Detect which cell encompasses the target text, then output its (x, y) center coordinate. 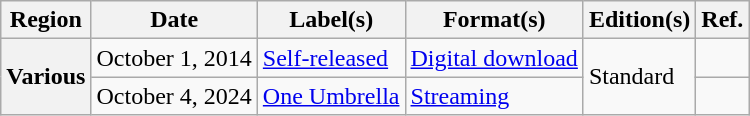
Region (46, 20)
Date (174, 20)
October 1, 2014 (174, 58)
Digital download (494, 58)
Standard (639, 77)
One Umbrella (331, 96)
Various (46, 77)
October 4, 2024 (174, 96)
Label(s) (331, 20)
Edition(s) (639, 20)
Ref. (722, 20)
Self-released (331, 58)
Streaming (494, 96)
Format(s) (494, 20)
